Capture the cell that displays the provided text and extract its [x, y] central coordinate. 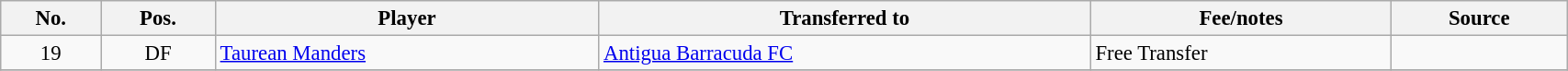
Pos. [158, 18]
19 [51, 53]
Player [406, 18]
Fee/notes [1241, 18]
Free Transfer [1241, 53]
Source [1479, 18]
Antigua Barracuda FC [845, 53]
No. [51, 18]
DF [158, 53]
Taurean Manders [406, 53]
Transferred to [845, 18]
